Output the (X, Y) coordinate of the center of the cell containing the given text.  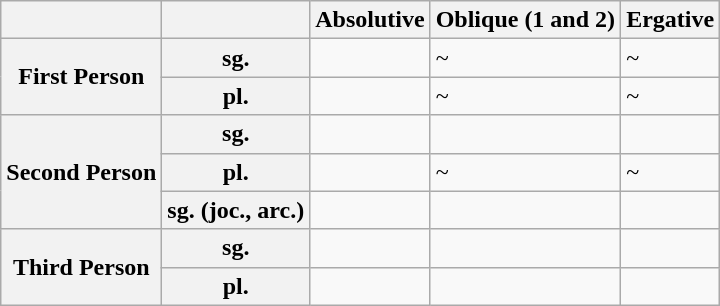
Third Person (82, 267)
sg. (joc., arc.) (236, 210)
Ergative (670, 20)
Oblique (1 and 2) (525, 20)
First Person (82, 77)
Absolutive (370, 20)
Second Person (82, 172)
